Provide the (X, Y) coordinate of the cell's center where the given text is located.  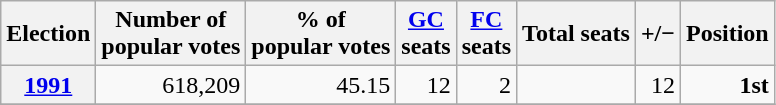
Number ofpopular votes (171, 34)
FCseats (486, 34)
Election (48, 34)
+/− (658, 34)
% ofpopular votes (321, 34)
Position (728, 34)
1991 (48, 85)
45.15 (321, 85)
1st (728, 85)
2 (486, 85)
Total seats (576, 34)
GCseats (426, 34)
618,209 (171, 85)
